Pinpoint the cell where the given text exists, returning its (X, Y) midpoint coordinate. 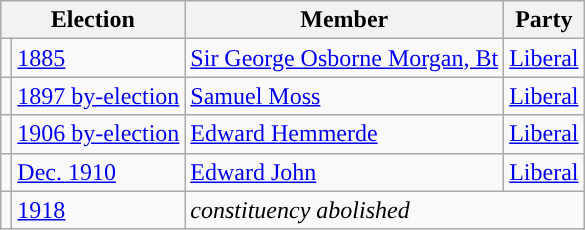
Member (344, 20)
Edward John (344, 172)
1897 by-election (98, 96)
1885 (98, 58)
constituency abolished (384, 210)
1918 (98, 210)
Party (544, 20)
Dec. 1910 (98, 172)
Samuel Moss (344, 96)
Election (93, 20)
Edward Hemmerde (344, 134)
Sir George Osborne Morgan, Bt (344, 58)
1906 by-election (98, 134)
